Identify which cell holds the provided text, then report its [x, y] central coordinate. 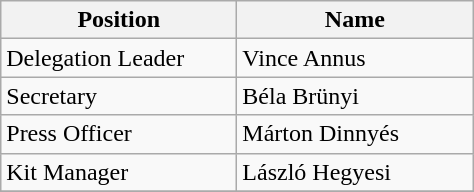
Márton Dinnyés [355, 134]
Vince Annus [355, 58]
Position [119, 20]
Delegation Leader [119, 58]
Press Officer [119, 134]
Secretary [119, 96]
Béla Brünyi [355, 96]
Kit Manager [119, 172]
Name [355, 20]
László Hegyesi [355, 172]
